Locate the cell with the specified text and output its (x, y) center coordinate. 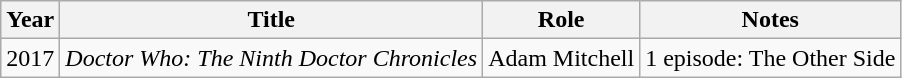
Doctor Who: The Ninth Doctor Chronicles (272, 58)
Adam Mitchell (562, 58)
2017 (30, 58)
Title (272, 20)
Notes (770, 20)
1 episode: The Other Side (770, 58)
Year (30, 20)
Role (562, 20)
